Return (x, y) of the center of cell containing provided text 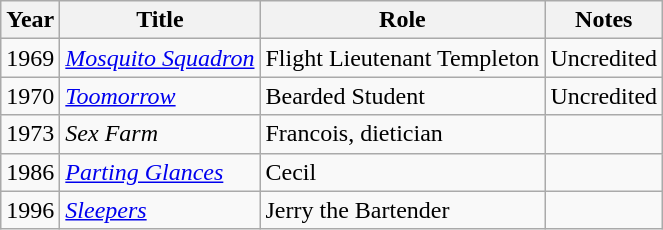
1969 (30, 58)
Francois, dietician (402, 134)
Sleepers (160, 210)
1996 (30, 210)
Title (160, 20)
Bearded Student (402, 96)
Role (402, 20)
Toomorrow (160, 96)
1986 (30, 172)
Parting Glances (160, 172)
Year (30, 20)
Sex Farm (160, 134)
1970 (30, 96)
Mosquito Squadron (160, 58)
Flight Lieutenant Templeton (402, 58)
Cecil (402, 172)
Jerry the Bartender (402, 210)
Notes (604, 20)
1973 (30, 134)
